Capture the cell that displays the provided text and extract its (X, Y) central coordinate. 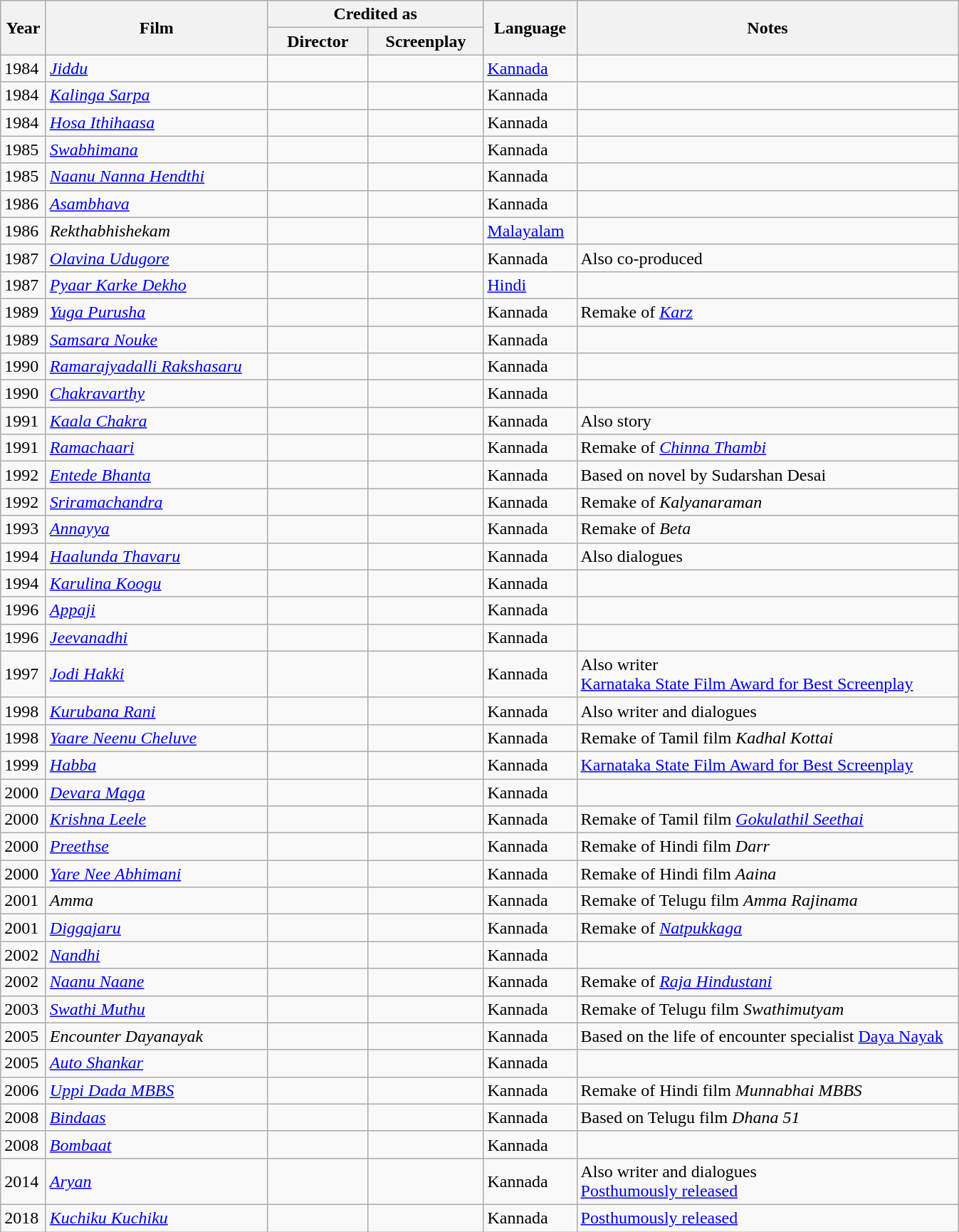
Remake of Hindi film Munnabhai MBBS (767, 1090)
2014 (23, 1181)
Kalinga Sarpa (157, 95)
Encounter Dayanayak (157, 1036)
Jeevanadhi (157, 637)
Karnataka State Film Award for Best Screenplay (767, 765)
Pyaar Karke Dekho (157, 285)
Remake of Hindi film Darr (767, 847)
1993 (23, 529)
Director (318, 41)
Aryan (157, 1181)
Uppi Dada MBBS (157, 1090)
Krishna Leele (157, 820)
Screenplay (426, 41)
Preethse (157, 847)
Samsara Nouke (157, 340)
Remake of Raja Hindustani (767, 982)
Based on the life of encounter specialist Daya Nayak (767, 1036)
Also writer and dialogues (767, 711)
Remake of Beta (767, 529)
Rekthabhishekam (157, 231)
Based on Telugu film Dhana 51 (767, 1117)
Ramachaari (157, 448)
Swathi Muthu (157, 1009)
Auto Shankar (157, 1063)
Nandhi (157, 955)
Bombaat (157, 1144)
Chakravarthy (157, 394)
Posthumously released (767, 1218)
Ramarajyadalli Rakshasaru (157, 367)
Olavina Udugore (157, 258)
Entede Bhanta (157, 475)
Remake of Tamil film Gokulathil Seethai (767, 820)
Jiddu (157, 68)
Naanu Naane (157, 982)
Kaala Chakra (157, 421)
Haalunda Thavaru (157, 556)
Credited as (375, 14)
Remake of Karz (767, 312)
2006 (23, 1090)
Remake of Telugu film Swathimutyam (767, 1009)
Yaare Neenu Cheluve (157, 738)
Naanu Nanna Hendthi (157, 177)
2003 (23, 1009)
Hindi (530, 285)
Sriramachandra (157, 502)
Film (157, 28)
Also story (767, 421)
Hosa Ithihaasa (157, 122)
Also dialogues (767, 556)
Remake of Tamil film Kadhal Kottai (767, 738)
Also writer and dialoguesPosthumously released (767, 1181)
Malayalam (530, 231)
Based on novel by Sudarshan Desai (767, 475)
1997 (23, 674)
Remake of Hindi film Aaina (767, 874)
Bindaas (157, 1117)
Notes (767, 28)
Also writerKarnataka State Film Award for Best Screenplay (767, 674)
Appaji (157, 610)
2018 (23, 1218)
Remake of Chinna Thambi (767, 448)
Year (23, 28)
Devara Maga (157, 793)
Swabhimana (157, 150)
Habba (157, 765)
Diggajaru (157, 928)
Remake of Telugu film Amma Rajinama (767, 901)
1999 (23, 765)
Yare Nee Abhimani (157, 874)
Annayya (157, 529)
Kurubana Rani (157, 711)
Remake of Natpukkaga (767, 928)
Amma (157, 901)
Karulina Koogu (157, 583)
Also co-produced (767, 258)
Jodi Hakki (157, 674)
Language (530, 28)
Asambhava (157, 204)
Yuga Purusha (157, 312)
Kuchiku Kuchiku (157, 1218)
Remake of Kalyanaraman (767, 502)
